Extract the [x, y] coordinate from the center of the cell holding the provided text.  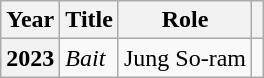
Jung So-ram [184, 58]
2023 [30, 58]
Year [30, 20]
Role [184, 20]
Bait [90, 58]
Title [90, 20]
